Locate the cell with the specified text and output its (x, y) center coordinate. 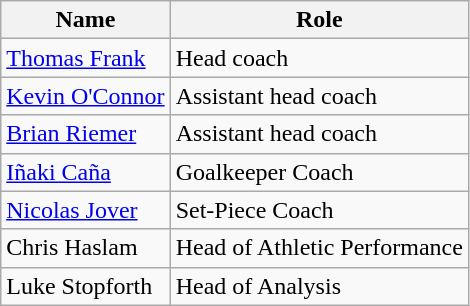
Goalkeeper Coach (319, 172)
Role (319, 20)
Iñaki Caña (86, 172)
Luke Stopforth (86, 286)
Kevin O'Connor (86, 96)
Brian Riemer (86, 134)
Head of Athletic Performance (319, 248)
Thomas Frank (86, 58)
Set-Piece Coach (319, 210)
Chris Haslam (86, 248)
Head coach (319, 58)
Head of Analysis (319, 286)
Nicolas Jover (86, 210)
Name (86, 20)
